Detect which cell encompasses the target text, then output its [X, Y] center coordinate. 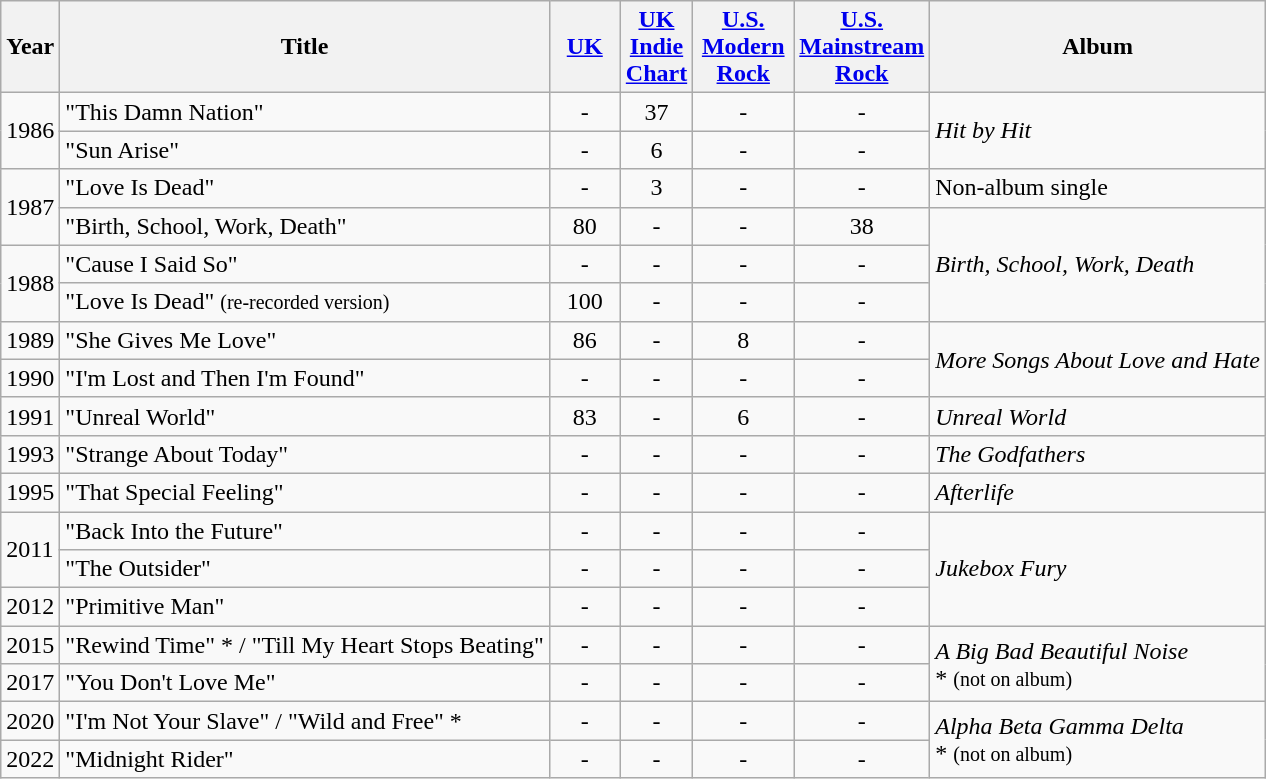
"Rewind Time" * / "Till My Heart Stops Beating" [304, 645]
"She Gives Me Love" [304, 340]
"Love Is Dead" [304, 188]
Alpha Beta Gamma Delta * (not on album) [1098, 740]
Afterlife [1098, 492]
More Songs About Love and Hate [1098, 359]
"Love Is Dead" (re-recorded version) [304, 302]
2020 [30, 721]
1988 [30, 283]
Title [304, 47]
"You Don't Love Me" [304, 683]
1995 [30, 492]
2012 [30, 607]
86 [584, 340]
1989 [30, 340]
U.S. Modern Rock [744, 47]
Album [1098, 47]
U.S. Mainstream Rock [862, 47]
3 [656, 188]
Birth, School, Work, Death [1098, 264]
"Birth, School, Work, Death" [304, 226]
Jukebox Fury [1098, 569]
2011 [30, 550]
"This Damn Nation" [304, 112]
1990 [30, 378]
"The Outsider" [304, 569]
83 [584, 416]
"I'm Lost and Then I'm Found" [304, 378]
1991 [30, 416]
"Unreal World" [304, 416]
1993 [30, 454]
8 [744, 340]
Non-album single [1098, 188]
2022 [30, 759]
37 [656, 112]
"I'm Not Your Slave" / "Wild and Free" * [304, 721]
2017 [30, 683]
1986 [30, 131]
"Midnight Rider" [304, 759]
The Godfathers [1098, 454]
"Primitive Man" [304, 607]
"Sun Arise" [304, 150]
100 [584, 302]
Hit by Hit [1098, 131]
Unreal World [1098, 416]
2015 [30, 645]
"Strange About Today" [304, 454]
Year [30, 47]
38 [862, 226]
UK [584, 47]
"Back Into the Future" [304, 531]
"Cause I Said So" [304, 264]
1987 [30, 207]
80 [584, 226]
UK Indie Chart [656, 47]
"That Special Feeling" [304, 492]
A Big Bad Beautiful Noise * (not on album) [1098, 664]
